Return the (x, y) coordinate for the center point of the cell that contains the specified text.  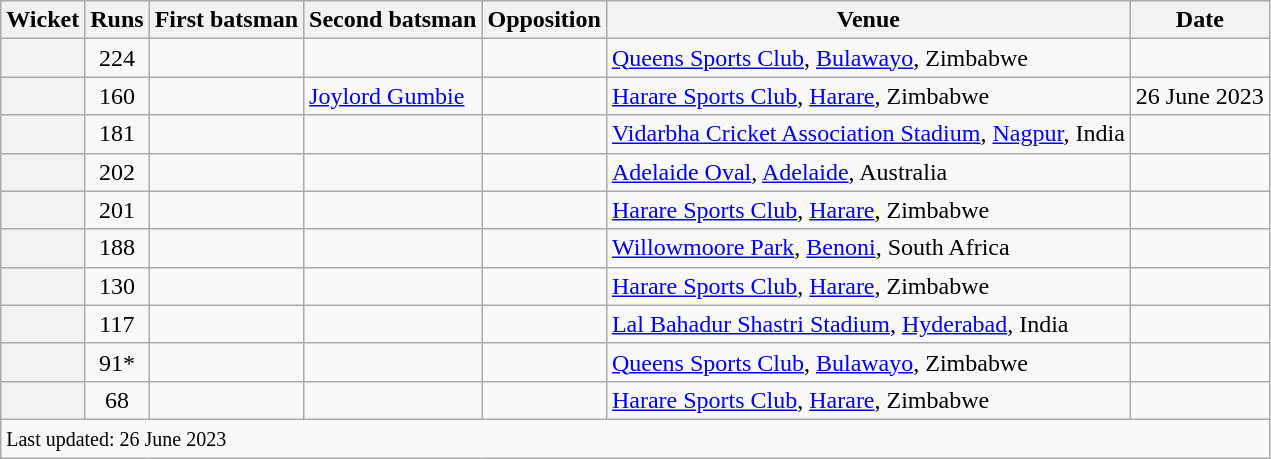
Adelaide Oval, Adelaide, Australia (868, 172)
Runs (117, 20)
68 (117, 400)
201 (117, 210)
26 June 2023 (1200, 96)
Joylord Gumbie (393, 96)
160 (117, 96)
Lal Bahadur Shastri Stadium, Hyderabad, India (868, 324)
Venue (868, 20)
Willowmoore Park, Benoni, South Africa (868, 248)
Wicket (43, 20)
117 (117, 324)
181 (117, 134)
91* (117, 362)
224 (117, 58)
Date (1200, 20)
Second batsman (393, 20)
Opposition (544, 20)
188 (117, 248)
Vidarbha Cricket Association Stadium, Nagpur, India (868, 134)
First batsman (226, 20)
Last updated: 26 June 2023 (636, 438)
202 (117, 172)
130 (117, 286)
